Search for the cell housing the specified text and yield its [x, y] center coordinate. 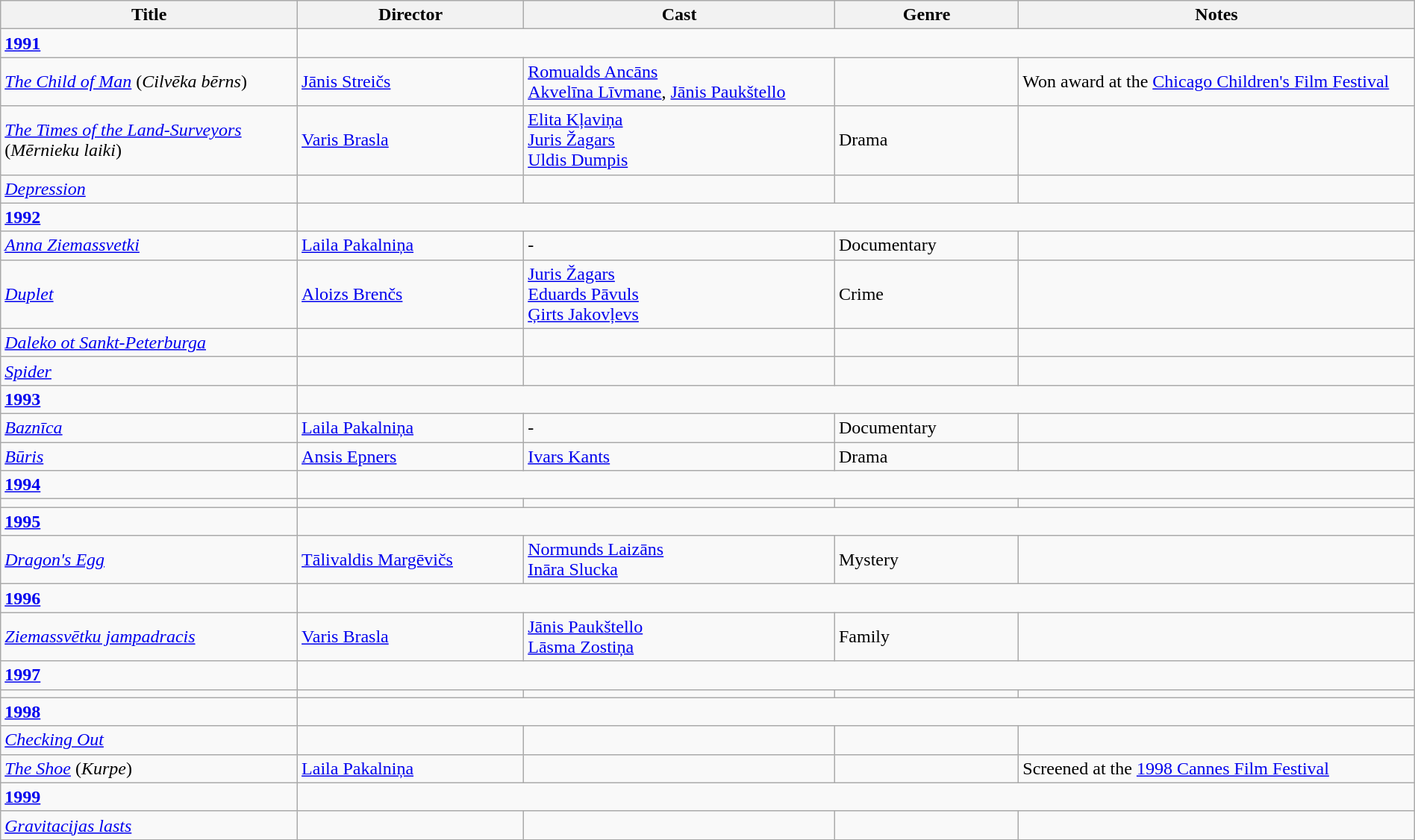
Notes [1216, 15]
Ziemassvētku jampadracis [149, 637]
1992 [149, 217]
1994 [149, 485]
Elita KļaviņaJuris ŽagarsUldis Dumpis [679, 140]
Crime [926, 294]
1999 [149, 797]
1993 [149, 399]
The Shoe (Kurpe) [149, 768]
Gravitacijas lasts [149, 825]
Mystery [926, 560]
Romualds AncānsAkvelīna Līvmane, Jānis Paukštello [679, 82]
Anna Ziemassvetki [149, 245]
Tālivaldis Margēvičs [410, 560]
Ansis Epners [410, 456]
Duplet [149, 294]
Daleko ot Sankt-Peterburga [149, 342]
The Child of Man (Cilvēka bērns) [149, 82]
Family [926, 637]
1995 [149, 521]
Director [410, 15]
Title [149, 15]
Normunds LaizānsInāra Slucka [679, 560]
Jānis Streičs [410, 82]
Dragon's Egg [149, 560]
Cast [679, 15]
Aloizs Brenčs [410, 294]
Būris [149, 456]
Checking Out [149, 740]
1996 [149, 598]
Juris ŽagarsEduards PāvulsĢirts Jakovļevs [679, 294]
Genre [926, 15]
Ivars Kants [679, 456]
Screened at the 1998 Cannes Film Festival [1216, 768]
Depression [149, 189]
Baznīca [149, 427]
Jānis PaukštelloLāsma Zostiņa [679, 637]
Won award at the Chicago Children's Film Festival [1216, 82]
1997 [149, 675]
1998 [149, 712]
1991 [149, 43]
Spider [149, 371]
The Times of the Land-Surveyors (Mērnieku laiki) [149, 140]
